Find where the given text appears and provide that cell's center as (X, Y) coordinate. 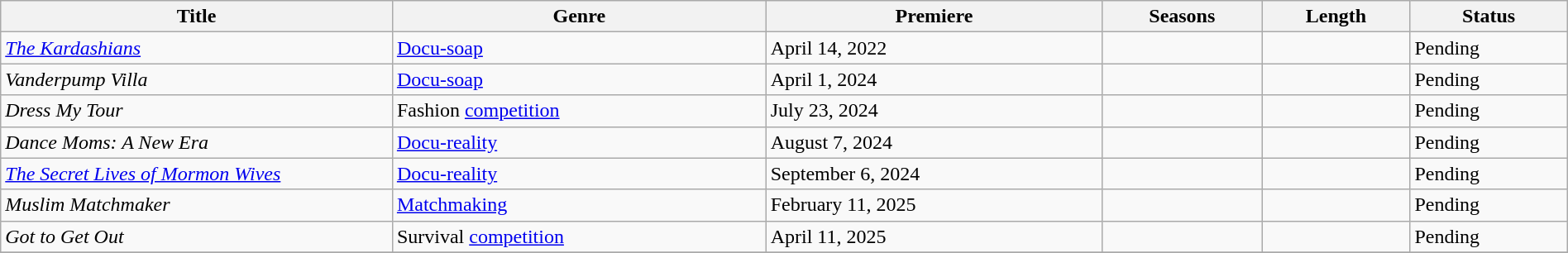
Got to Get Out (197, 236)
April 14, 2022 (935, 48)
Fashion competition (579, 111)
The Secret Lives of Mormon Wives (197, 174)
Muslim Matchmaker (197, 205)
September 6, 2024 (935, 174)
February 11, 2025 (935, 205)
Dance Moms: A New Era (197, 142)
August 7, 2024 (935, 142)
July 23, 2024 (935, 111)
Length (1336, 17)
April 1, 2024 (935, 79)
Dress My Tour (197, 111)
Matchmaking (579, 205)
Genre (579, 17)
Survival competition (579, 236)
Vanderpump Villa (197, 79)
Status (1489, 17)
Seasons (1183, 17)
Title (197, 17)
Premiere (935, 17)
The Kardashians (197, 48)
April 11, 2025 (935, 236)
